From the cell containing the given text, extract its center point as (X, Y) coordinate. 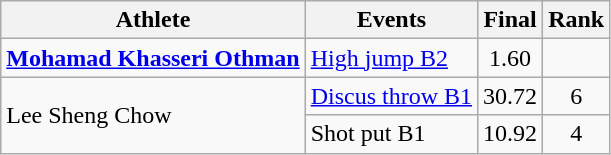
Discus throw B1 (391, 96)
High jump B2 (391, 58)
Lee Sheng Chow (153, 115)
1.60 (510, 58)
30.72 (510, 96)
Rank (576, 20)
Events (391, 20)
Shot put B1 (391, 134)
Athlete (153, 20)
Mohamad Khasseri Othman (153, 58)
4 (576, 134)
Final (510, 20)
10.92 (510, 134)
6 (576, 96)
